Locate the cell with the specified text and output its (X, Y) center coordinate. 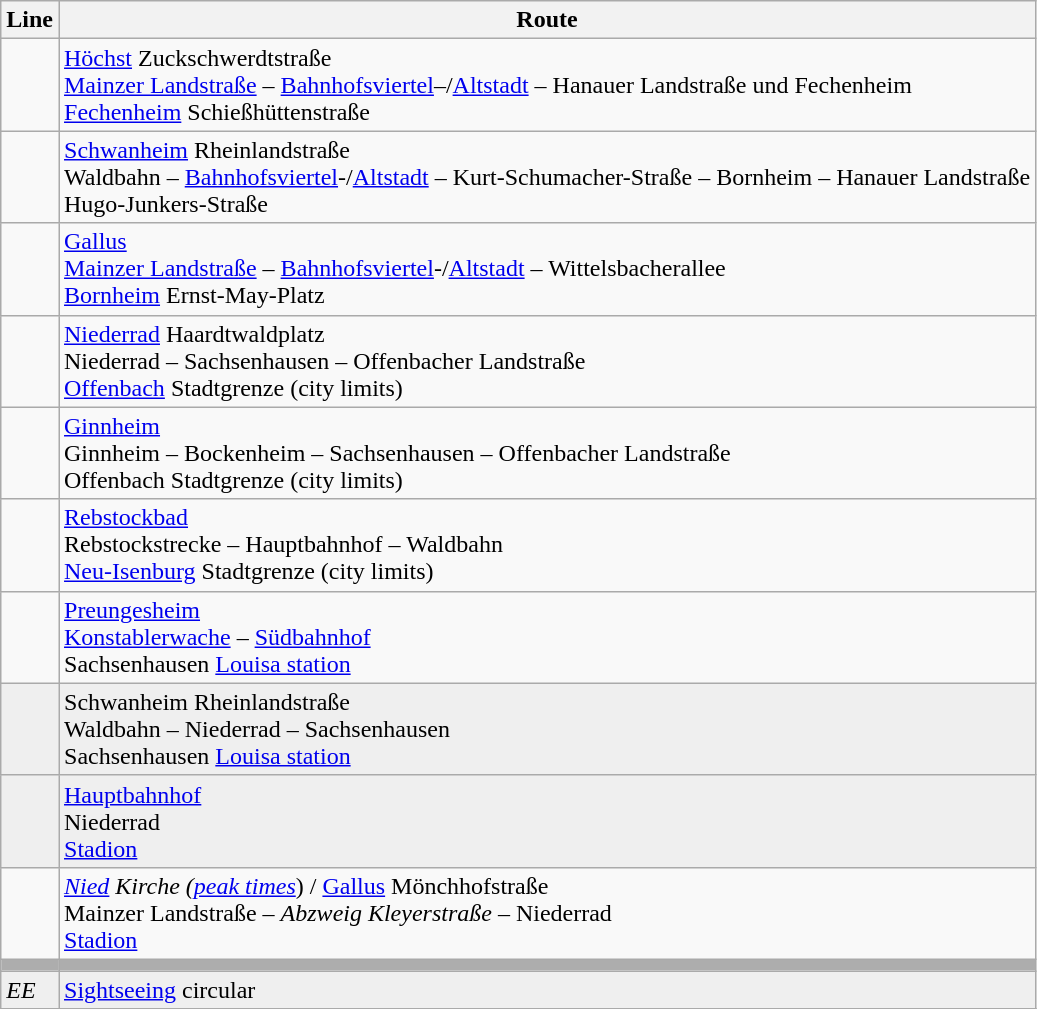
Rebstockbad Rebstockstrecke – Hauptbahnhof – Waldbahn Neu-Isenburg Stadtgrenze (city limits) (546, 545)
Hauptbahnhof Niederrad Stadion (546, 821)
Höchst Zuckschwerdtstraße Mainzer Landstraße – Bahnhofsviertel–/Altstadt – Hanauer Landstraße und Fechenheim Fechenheim Schießhüttenstraße (546, 85)
Nied Kirche (peak times) / Gallus Mönchhofstraße Mainzer Landstraße – Abzweig Kleyerstraße – Niederrad Stadion (546, 913)
Schwanheim Rheinlandstraße Waldbahn – Bahnhofsviertel-/Altstadt – Kurt-Schumacher-Straße – Bornheim – Hanauer Landstraße Hugo-Junkers-Straße (546, 177)
Gallus Mainzer Landstraße – Bahnhofsviertel-/Altstadt – Wittelsbacherallee Bornheim Ernst-May-Platz (546, 269)
EE (30, 989)
Niederrad Haardtwaldplatz Niederrad – Sachsenhausen – Offenbacher Landstraße Offenbach Stadtgrenze (city limits) (546, 361)
Preungesheim Konstablerwache – Südbahnhof Sachsenhausen Louisa station (546, 637)
Sightseeing circular (546, 989)
Line (30, 20)
Route (546, 20)
Ginnheim Ginnheim – Bockenheim – Sachsenhausen – Offenbacher Landstraße Offenbach Stadtgrenze (city limits) (546, 453)
Schwanheim Rheinlandstraße Waldbahn – Niederrad – Sachsenhausen Sachsenhausen Louisa station (546, 729)
